Scan for the cell matching the given text and deliver its [X, Y] coordinate at center. 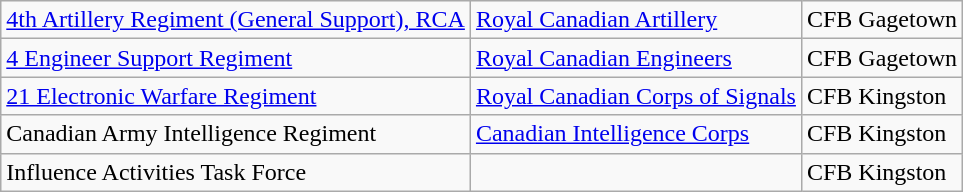
4 Engineer Support Regiment [236, 58]
Royal Canadian Corps of Signals [636, 96]
Royal Canadian Engineers [636, 58]
4th Artillery Regiment (General Support), RCA [236, 20]
Royal Canadian Artillery [636, 20]
Canadian Intelligence Corps [636, 134]
Canadian Army Intelligence Regiment [236, 134]
21 Electronic Warfare Regiment [236, 96]
Influence Activities Task Force [236, 172]
